Detect which cell encompasses the target text, then output its [x, y] center coordinate. 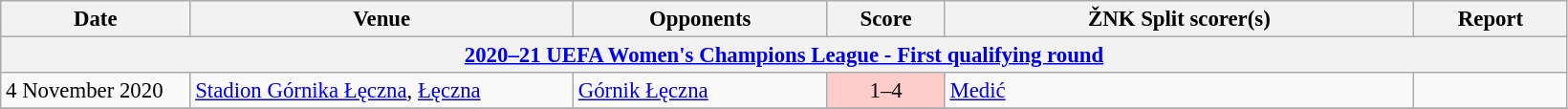
Report [1492, 19]
4 November 2020 [96, 91]
Date [96, 19]
Górnik Łęczna [700, 91]
Score [885, 19]
1–4 [885, 91]
2020–21 UEFA Women's Champions League - First qualifying round [784, 55]
Opponents [700, 19]
Medić [1180, 91]
Stadion Górnika Łęczna, Łęczna [382, 91]
Venue [382, 19]
ŽNK Split scorer(s) [1180, 19]
